Find where the given text appears and provide that cell's center as (x, y) coordinate. 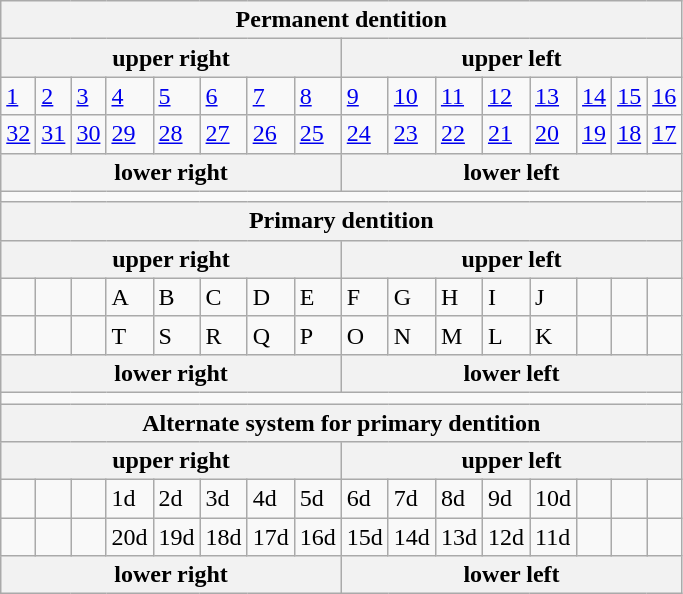
17d (270, 537)
R (224, 335)
7d (412, 499)
19d (176, 537)
11d (554, 537)
2 (54, 96)
15 (630, 96)
30 (88, 134)
26 (270, 134)
H (458, 297)
N (412, 335)
K (554, 335)
31 (54, 134)
18d (224, 537)
1d (130, 499)
Permanent dentition (342, 20)
20d (130, 537)
3d (224, 499)
O (364, 335)
F (364, 297)
32 (18, 134)
25 (318, 134)
12d (506, 537)
3 (88, 96)
16 (664, 96)
9d (506, 499)
11 (458, 96)
7 (270, 96)
24 (364, 134)
12 (506, 96)
G (412, 297)
D (270, 297)
14d (412, 537)
1 (18, 96)
M (458, 335)
I (506, 297)
4d (270, 499)
E (318, 297)
6d (364, 499)
16d (318, 537)
10d (554, 499)
8 (318, 96)
10 (412, 96)
5d (318, 499)
22 (458, 134)
21 (506, 134)
6 (224, 96)
28 (176, 134)
13 (554, 96)
4 (130, 96)
8d (458, 499)
14 (594, 96)
15d (364, 537)
A (130, 297)
5 (176, 96)
20 (554, 134)
27 (224, 134)
C (224, 297)
19 (594, 134)
Primary dentition (342, 221)
2d (176, 499)
B (176, 297)
9 (364, 96)
S (176, 335)
17 (664, 134)
L (506, 335)
T (130, 335)
18 (630, 134)
13d (458, 537)
23 (412, 134)
29 (130, 134)
J (554, 297)
Alternate system for primary dentition (342, 423)
P (318, 335)
Q (270, 335)
